Identify which cell holds the provided text, then report its (X, Y) central coordinate. 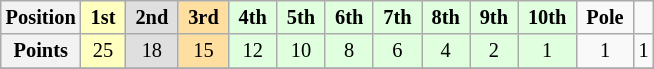
8th (446, 17)
18 (152, 51)
3rd (203, 17)
1st (104, 17)
2 (494, 51)
4 (446, 51)
12 (253, 51)
Position (41, 17)
7th (397, 17)
25 (104, 51)
4th (253, 17)
Pole (604, 17)
9th (494, 17)
6th (349, 17)
Points (41, 51)
5th (301, 17)
6 (397, 51)
10th (547, 17)
10 (301, 51)
8 (349, 51)
15 (203, 51)
2nd (152, 17)
